Capture the cell that displays the provided text and extract its (x, y) central coordinate. 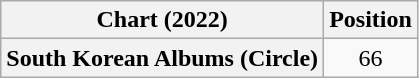
South Korean Albums (Circle) (162, 58)
66 (371, 58)
Chart (2022) (162, 20)
Position (371, 20)
